Provide the (x, y) coordinate of the cell's center where the given text is located.  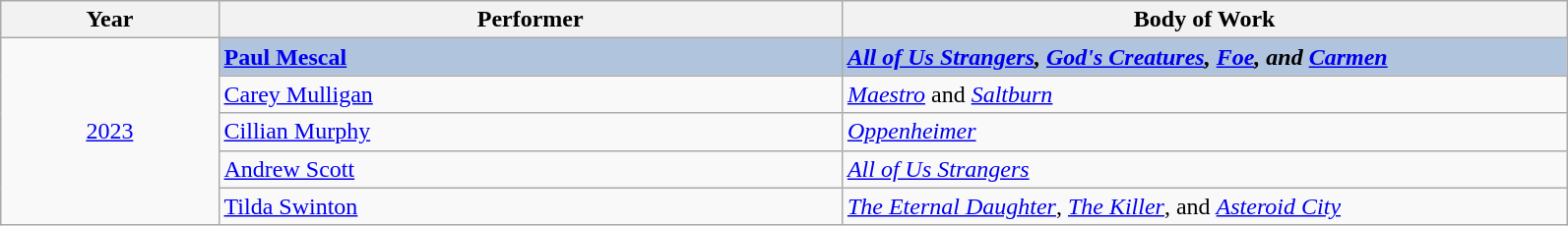
Oppenheimer (1204, 132)
Tilda Swinton (530, 206)
Cillian Murphy (530, 132)
Andrew Scott (530, 169)
2023 (110, 132)
Body of Work (1204, 20)
Maestro and Saltburn (1204, 94)
Paul Mescal (530, 57)
Performer (530, 20)
Carey Mulligan (530, 94)
The Eternal Daughter, The Killer, and Asteroid City (1204, 206)
All of Us Strangers (1204, 169)
All of Us Strangers, God's Creatures, Foe, and Carmen (1204, 57)
Year (110, 20)
